Extract the [x, y] coordinate from the center of the cell holding the provided text.  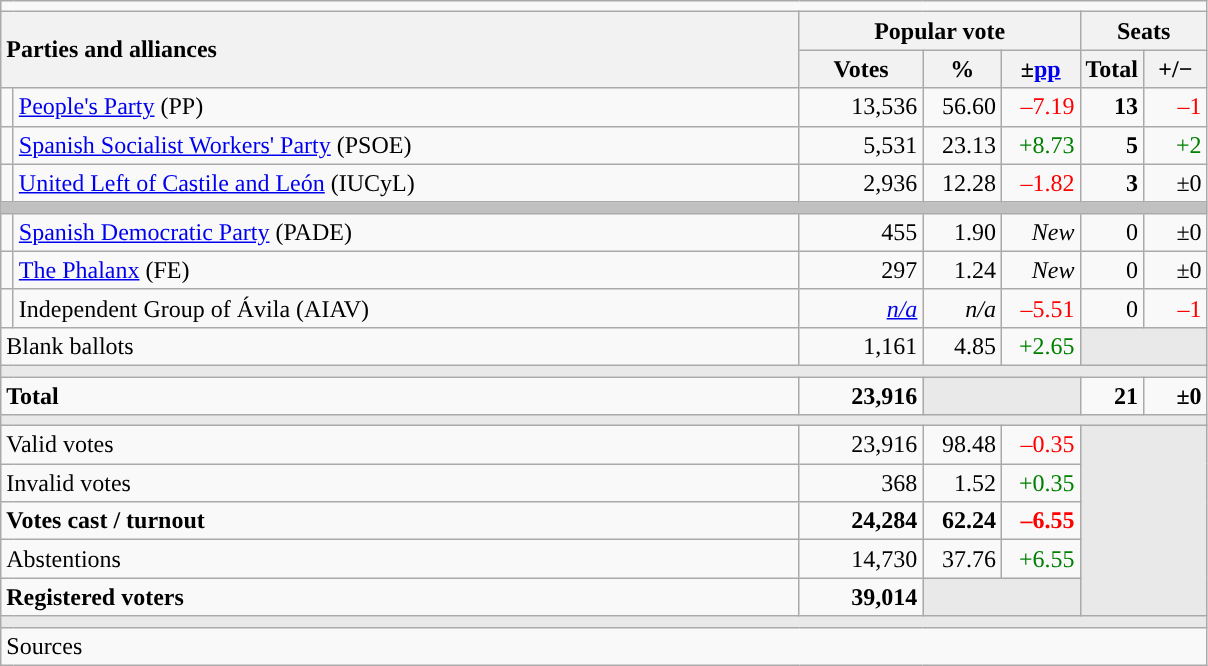
+8.73 [1040, 145]
1,161 [861, 346]
3 [1112, 183]
Valid votes [400, 445]
Seats [1144, 31]
The Phalanx (FE) [406, 270]
1.90 [962, 232]
2,936 [861, 183]
People's Party (PP) [406, 107]
Parties and alliances [400, 50]
% [962, 69]
Popular vote [940, 31]
368 [861, 483]
1.52 [962, 483]
23.13 [962, 145]
13,536 [861, 107]
455 [861, 232]
Spanish Socialist Workers' Party (PSOE) [406, 145]
+6.55 [1040, 559]
+/− [1176, 69]
14,730 [861, 559]
Votes cast / turnout [400, 521]
24,284 [861, 521]
–6.55 [1040, 521]
+0.35 [1040, 483]
Spanish Democratic Party (PADE) [406, 232]
37.76 [962, 559]
Abstentions [400, 559]
Sources [604, 646]
–1.82 [1040, 183]
1.24 [962, 270]
Votes [861, 69]
62.24 [962, 521]
5 [1112, 145]
–5.51 [1040, 308]
21 [1112, 395]
Registered voters [400, 597]
12.28 [962, 183]
Invalid votes [400, 483]
±pp [1040, 69]
4.85 [962, 346]
98.48 [962, 445]
+2.65 [1040, 346]
+2 [1176, 145]
Independent Group of Ávila (AIAV) [406, 308]
297 [861, 270]
13 [1112, 107]
United Left of Castile and León (IUCyL) [406, 183]
39,014 [861, 597]
–0.35 [1040, 445]
5,531 [861, 145]
56.60 [962, 107]
–7.19 [1040, 107]
Blank ballots [400, 346]
